Identify which cell holds the provided text, then report its (X, Y) central coordinate. 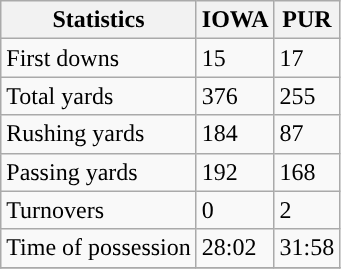
PUR (307, 20)
31:58 (307, 248)
Passing yards (99, 172)
IOWA (235, 20)
Total yards (99, 96)
Time of possession (99, 248)
168 (307, 172)
28:02 (235, 248)
87 (307, 134)
Statistics (99, 20)
376 (235, 96)
First downs (99, 58)
184 (235, 134)
192 (235, 172)
Turnovers (99, 210)
2 (307, 210)
Rushing yards (99, 134)
0 (235, 210)
17 (307, 58)
255 (307, 96)
15 (235, 58)
